Pinpoint the cell where the given text exists, returning its [x, y] midpoint coordinate. 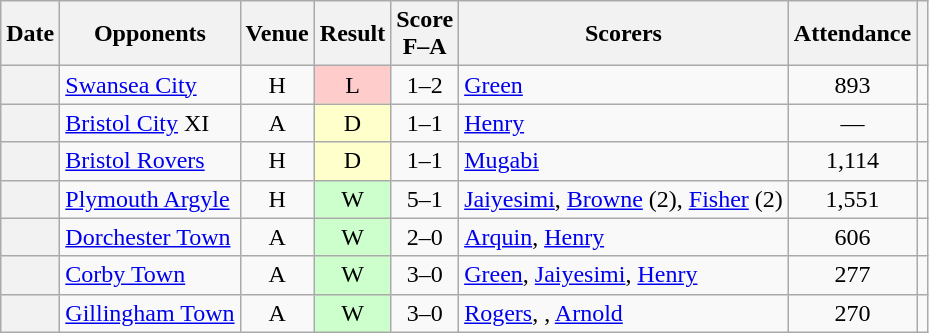
Bristol City XI [150, 123]
1,551 [852, 199]
Venue [277, 34]
Bristol Rovers [150, 161]
Gillingham Town [150, 313]
Henry [624, 123]
2–0 [425, 237]
5–1 [425, 199]
Swansea City [150, 85]
Rogers, , Arnold [624, 313]
270 [852, 313]
Corby Town [150, 275]
Opponents [150, 34]
Scorers [624, 34]
1,114 [852, 161]
Jaiyesimi, Browne (2), Fisher (2) [624, 199]
Dorchester Town [150, 237]
Plymouth Argyle [150, 199]
— [852, 123]
Green [624, 85]
Arquin, Henry [624, 237]
Result [352, 34]
893 [852, 85]
Mugabi [624, 161]
Date [30, 34]
606 [852, 237]
Attendance [852, 34]
L [352, 85]
ScoreF–A [425, 34]
1–2 [425, 85]
277 [852, 275]
Green, Jaiyesimi, Henry [624, 275]
